From the cell containing the given text, extract its center point as (X, Y) coordinate. 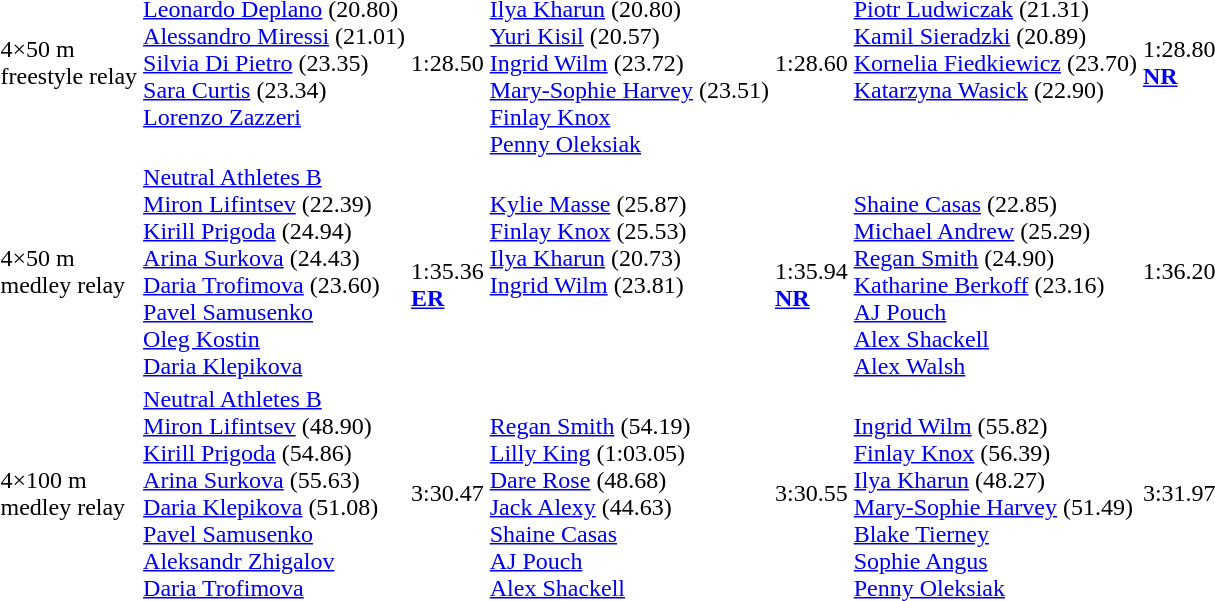
1:35.36ER (448, 272)
1:35.94NR (811, 272)
Neutral Athletes BMiron Lifintsev (22.39)Kirill Prigoda (24.94)Arina Surkova (24.43)Daria Trofimova (23.60)Pavel SamusenkoOleg KostinDaria Klepikova (274, 272)
Shaine Casas (22.85)Michael Andrew (25.29)Regan Smith (24.90)Katharine Berkoff (23.16)AJ PouchAlex ShackellAlex Walsh (995, 272)
Kylie Masse (25.87)Finlay Knox (25.53)Ilya Kharun (20.73)Ingrid Wilm (23.81) (629, 272)
